Scan for the cell matching the given text and deliver its (x, y) coordinate at center. 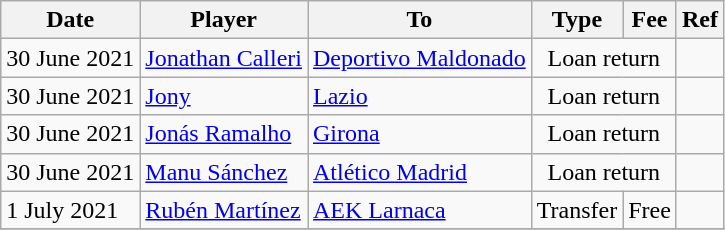
Rubén Martínez (224, 210)
Type (577, 20)
Jonás Ramalho (224, 134)
Date (70, 20)
Player (224, 20)
Fee (650, 20)
Manu Sánchez (224, 172)
Free (650, 210)
AEK Larnaca (420, 210)
Transfer (577, 210)
Jony (224, 96)
1 July 2021 (70, 210)
Ref (700, 20)
Deportivo Maldonado (420, 58)
To (420, 20)
Lazio (420, 96)
Atlético Madrid (420, 172)
Jonathan Calleri (224, 58)
Girona (420, 134)
